From the cell containing the given text, extract its center point as (X, Y) coordinate. 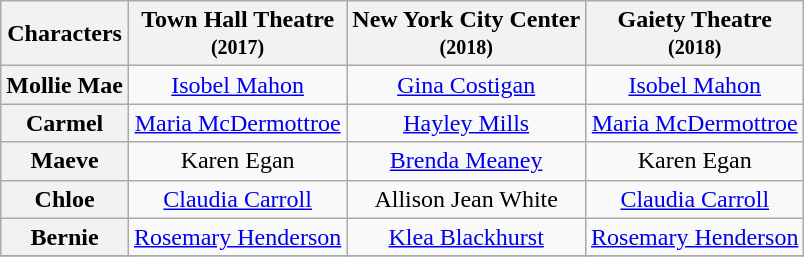
Hayley Mills (466, 123)
New York City Center (2018) (466, 34)
Klea Blackhurst (466, 237)
Mollie Mae (65, 85)
Chloe (65, 199)
Gina Costigan (466, 85)
Town Hall Theatre (2017) (237, 34)
Gaiety Theatre (2018) (695, 34)
Characters (65, 34)
Bernie (65, 237)
Carmel (65, 123)
Maeve (65, 161)
Brenda Meaney (466, 161)
Allison Jean White (466, 199)
